From the cell containing the given text, extract its center point as [X, Y] coordinate. 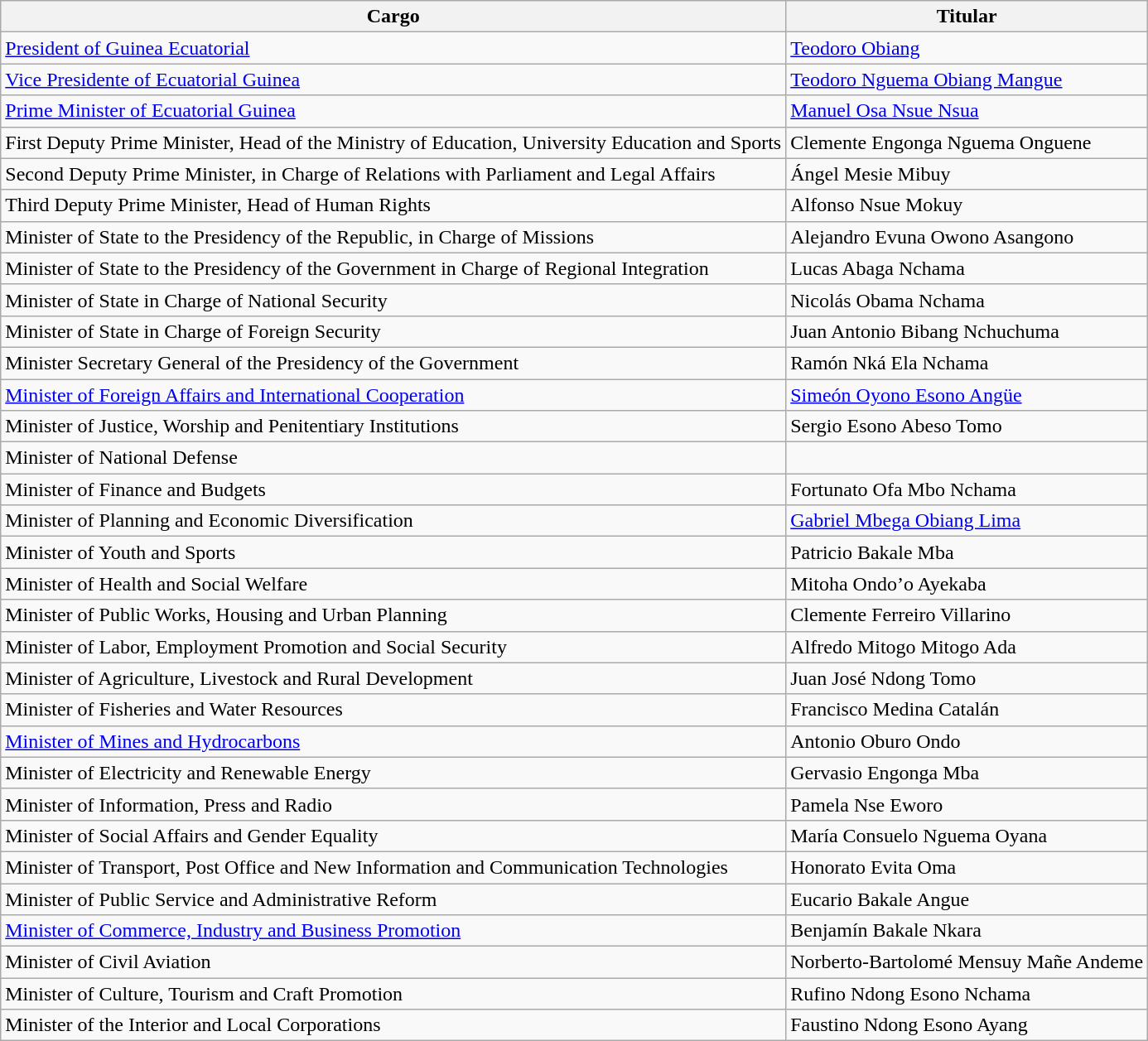
Third Deputy Prime Minister, Head of Human Rights [393, 205]
Prime Minister of Ecuatorial Guinea [393, 111]
Minister of Information, Press and Radio [393, 804]
Clemente Ferreiro Villarino [967, 615]
Eucario Bakale Angue [967, 899]
Minister of Justice, Worship and Penitentiary Institutions [393, 427]
Alfonso Nsue Mokuy [967, 205]
Minister of Culture, Tourism and Craft Promotion [393, 994]
Cargo [393, 17]
Minister of Planning and Economic Diversification [393, 521]
Fortunato Ofa Mbo Nchama [967, 489]
Pamela Nse Eworo [967, 804]
Juan José Ndong Tomo [967, 678]
Alejandro Evuna Owono Asangono [967, 237]
Minister of State to the Presidency of the Republic, in Charge of Missions [393, 237]
Faustino Ndong Esono Ayang [967, 1025]
Benjamín Bakale Nkara [967, 931]
Manuel Osa Nsue Nsua [967, 111]
Sergio Esono Abeso Tomo [967, 427]
Minister Secretary General of the Presidency of the Government [393, 363]
Simeón Oyono Esono Angüe [967, 395]
Alfredo Mitogo Mitogo Ada [967, 647]
Minister of Social Affairs and Gender Equality [393, 836]
Nicolás Obama Nchama [967, 300]
Patricio Bakale Mba [967, 552]
Minister of State to the Presidency of the Government in Charge of Regional Integration [393, 268]
Gabriel Mbega Obiang Lima [967, 521]
Clemente Engonga Nguema Onguene [967, 142]
Minister of Mines and Hydrocarbons [393, 741]
Minister of Agriculture, Livestock and Rural Development [393, 678]
Titular [967, 17]
Minister of National Defense [393, 458]
Minister of Electricity and Renewable Energy [393, 773]
Lucas Abaga Nchama [967, 268]
Minister of Transport, Post Office and New Information and Communication Technologies [393, 867]
Minister of Commerce, Industry and Business Promotion [393, 931]
Minister of Civil Aviation [393, 962]
Minister of Youth and Sports [393, 552]
Juan Antonio Bibang Nchuchuma [967, 331]
Minister of Foreign Affairs and International Cooperation [393, 395]
Second Deputy Prime Minister, in Charge of Relations with Parliament and Legal Affairs [393, 174]
Minister of State in Charge of National Security [393, 300]
Gervasio Engonga Mba [967, 773]
Teodoro Nguema Obiang Mangue [967, 80]
Honorato Evita Oma [967, 867]
First Deputy Prime Minister, Head of the Ministry of Education, University Education and Sports [393, 142]
Minister of Public Works, Housing and Urban Planning [393, 615]
Mitoha Ondo’o Ayekaba [967, 584]
Minister of Public Service and Administrative Reform [393, 899]
Francisco Medina Catalán [967, 710]
Ángel Mesie Mibuy [967, 174]
Norberto-Bartolomé Mensuy Mañe Andeme [967, 962]
President of Guinea Ecuatorial [393, 48]
Minister of Finance and Budgets [393, 489]
Ramón Nká Ela Nchama [967, 363]
Minister of the Interior and Local Corporations [393, 1025]
Minister of Fisheries and Water Resources [393, 710]
Minister of Health and Social Welfare [393, 584]
María Consuelo Nguema Oyana [967, 836]
Minister of Labor, Employment Promotion and Social Security [393, 647]
Teodoro Obiang [967, 48]
Antonio Oburo Ondo [967, 741]
Rufino Ndong Esono Nchama [967, 994]
Vice Presidente of Ecuatorial Guinea [393, 80]
Minister of State in Charge of Foreign Security [393, 331]
